Locate the cell with the specified text and output its (X, Y) center coordinate. 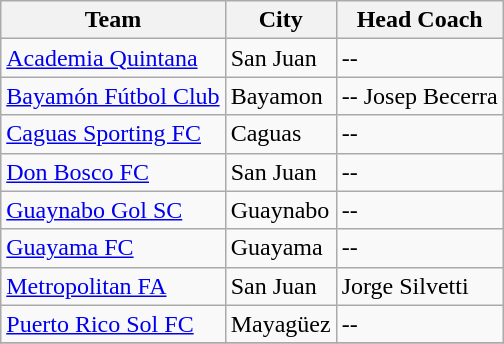
Bayamón Fútbol Club (113, 96)
Caguas Sporting FC (113, 134)
Metropolitan FA (113, 286)
Puerto Rico Sol FC (113, 324)
Bayamon (280, 96)
Academia Quintana (113, 58)
Mayagüez (280, 324)
Head Coach (420, 20)
Guaynabo (280, 210)
Caguas (280, 134)
Guaynabo Gol SC (113, 210)
Don Bosco FC (113, 172)
Guayama (280, 248)
Jorge Silvetti (420, 286)
-- Josep Becerra (420, 96)
Guayama FC (113, 248)
Team (113, 20)
City (280, 20)
